From the cell containing the given text, extract its center point as [X, Y] coordinate. 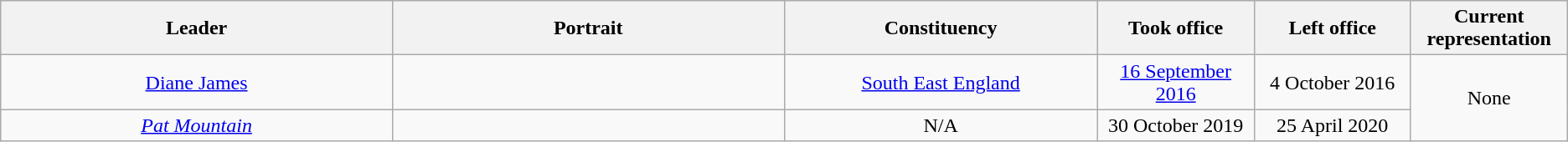
Constituency [941, 28]
Leader [197, 28]
Portrait [588, 28]
30 October 2019 [1176, 125]
Left office [1332, 28]
None [1489, 99]
N/A [941, 125]
Current representation [1489, 28]
Pat Mountain [197, 125]
16 September 2016 [1176, 82]
Diane James [197, 82]
25 April 2020 [1332, 125]
South East England [941, 82]
Took office [1176, 28]
4 October 2016 [1332, 82]
